Return [X, Y] of the center of cell containing provided text 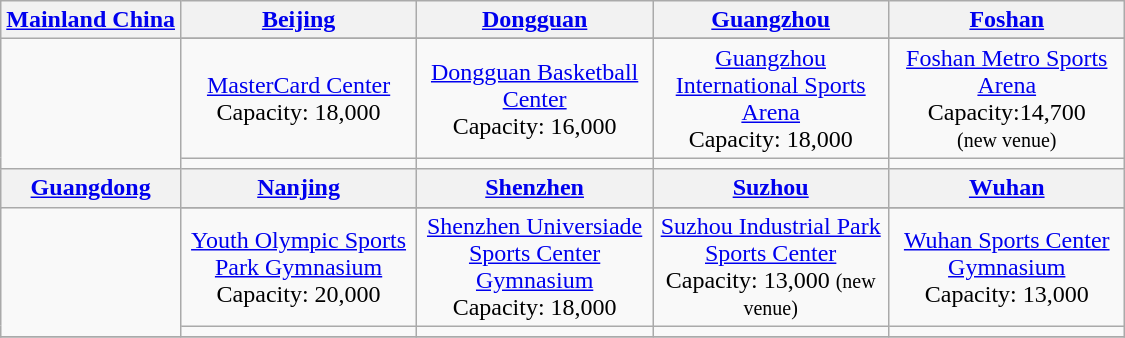
Dongguan Basketball CenterCapacity: 16,000 [535, 98]
Beijing [299, 20]
Suzhou [771, 188]
MasterCard CenterCapacity: 18,000 [299, 98]
Suzhou Industrial Park Sports CenterCapacity: 13,000 (new venue) [771, 266]
Mainland China [91, 20]
Foshan [1007, 20]
Guangzhou [771, 20]
Guangdong [91, 188]
Wuhan Sports Center GymnasiumCapacity: 13,000 [1007, 266]
Guangzhou International Sports ArenaCapacity: 18,000 [771, 98]
Youth Olympic Sports Park GymnasiumCapacity: 20,000 [299, 266]
Foshan Metro Sports ArenaCapacity:14,700 (new venue) [1007, 98]
Shenzhen Universiade Sports Center GymnasiumCapacity: 18,000 [535, 266]
Shenzhen [535, 188]
Nanjing [299, 188]
Wuhan [1007, 188]
Dongguan [535, 20]
